Identify which cell holds the provided text, then report its [X, Y] central coordinate. 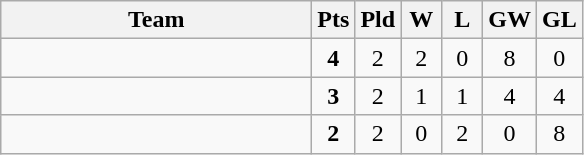
Team [156, 20]
L [462, 20]
GW [510, 20]
3 [334, 96]
W [422, 20]
Pld [378, 20]
GL [559, 20]
Pts [334, 20]
